Identify which cell holds the provided text, then report its (X, Y) central coordinate. 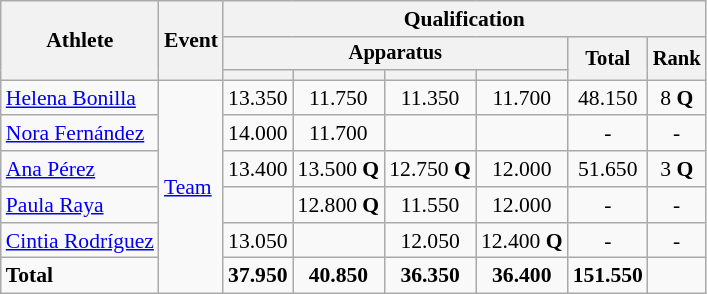
Helena Bonilla (80, 98)
Athlete (80, 40)
8 Q (677, 98)
12.800 Q (339, 205)
12.400 Q (522, 241)
14.000 (258, 134)
36.400 (522, 276)
Team (191, 187)
37.950 (258, 276)
Cintia Rodríguez (80, 241)
11.550 (430, 205)
12.050 (430, 241)
Rank (677, 58)
13.350 (258, 98)
13.500 Q (339, 169)
Nora Fernández (80, 134)
51.650 (608, 169)
13.050 (258, 241)
3 Q (677, 169)
Apparatus (396, 54)
Qualification (464, 19)
Paula Raya (80, 205)
11.750 (339, 98)
40.850 (339, 276)
36.350 (430, 276)
48.150 (608, 98)
12.750 Q (430, 169)
151.550 (608, 276)
Event (191, 40)
Ana Pérez (80, 169)
11.350 (430, 98)
13.400 (258, 169)
